From the cell containing the given text, extract its center point as (x, y) coordinate. 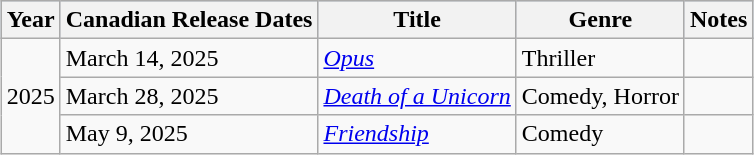
May 9, 2025 (189, 134)
Friendship (417, 134)
Notes (718, 20)
Comedy (600, 134)
March 28, 2025 (189, 96)
March 14, 2025 (189, 58)
2025 (30, 96)
Thriller (600, 58)
Canadian Release Dates (189, 20)
Comedy, Horror (600, 96)
Genre (600, 20)
Title (417, 20)
Death of a Unicorn (417, 96)
Year (30, 20)
Opus (417, 58)
